Provide the [X, Y] coordinate of the cell's center where the given text is located.  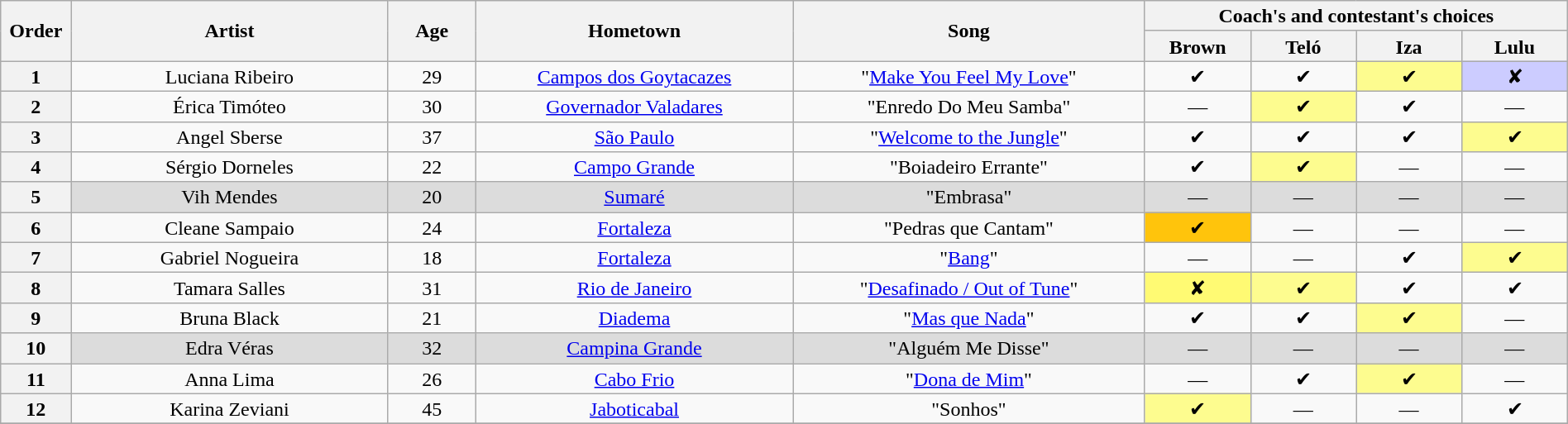
Karina Zeviani [230, 408]
Jaboticabal [633, 408]
6 [36, 228]
7 [36, 258]
2 [36, 106]
26 [432, 379]
30 [432, 106]
20 [432, 197]
37 [432, 137]
Hometown [633, 31]
Artist [230, 31]
"Desafinado / Out of Tune" [969, 288]
Sérgio Dorneles [230, 167]
"Boiadeiro Errante" [969, 167]
9 [36, 317]
Song [969, 31]
Brown [1198, 46]
"Bang" [969, 258]
12 [36, 408]
Luciana Ribeiro [230, 76]
"Dona de Mim" [969, 379]
"Alguém Me Disse" [969, 349]
Age [432, 31]
Angel Sberse [230, 137]
Rio de Janeiro [633, 288]
Gabriel Nogueira [230, 258]
"Enredo Do Meu Samba" [969, 106]
32 [432, 349]
11 [36, 379]
Cabo Frio [633, 379]
"Mas que Nada" [969, 317]
Order [36, 31]
1 [36, 76]
22 [432, 167]
"Welcome to the Jungle" [969, 137]
3 [36, 137]
"Sonhos" [969, 408]
Tamara Salles [230, 288]
Iza [1409, 46]
24 [432, 228]
Érica Timóteo [230, 106]
4 [36, 167]
Campina Grande [633, 349]
"Embrasa" [969, 197]
10 [36, 349]
Teló [1303, 46]
21 [432, 317]
Bruna Black [230, 317]
Sumaré [633, 197]
18 [432, 258]
31 [432, 288]
Governador Valadares [633, 106]
Lulu [1514, 46]
Diadema [633, 317]
Vih Mendes [230, 197]
Cleane Sampaio [230, 228]
29 [432, 76]
45 [432, 408]
São Paulo [633, 137]
"Make You Feel My Love" [969, 76]
Campos dos Goytacazes [633, 76]
Coach's and contestant's choices [1356, 17]
5 [36, 197]
"Pedras que Cantam" [969, 228]
Anna Lima [230, 379]
Edra Véras [230, 349]
Campo Grande [633, 167]
8 [36, 288]
